Detect which cell encompasses the target text, then output its [x, y] center coordinate. 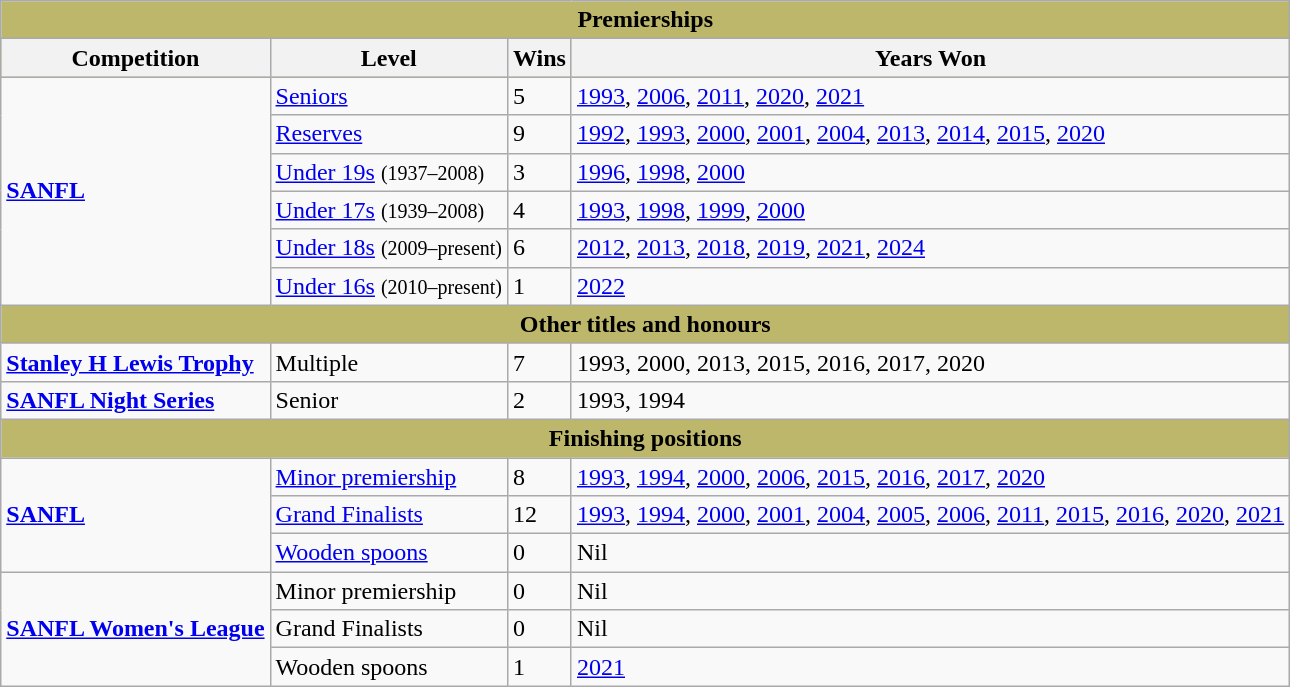
Reserves [388, 134]
1993, 1994, 2000, 2006, 2015, 2016, 2017, 2020 [930, 477]
5 [539, 96]
6 [539, 248]
Wins [539, 58]
Other titles and honours [646, 324]
Under 17s (1939–2008) [388, 210]
1996, 1998, 2000 [930, 172]
Under 16s (2010–present) [388, 286]
7 [539, 362]
SANFL Night Series [136, 400]
1993, 2006, 2011, 2020, 2021 [930, 96]
2 [539, 400]
Years Won [930, 58]
Under 19s (1937–2008) [388, 172]
1993, 2000, 2013, 2015, 2016, 2017, 2020 [930, 362]
1992, 1993, 2000, 2001, 2004, 2013, 2014, 2015, 2020 [930, 134]
3 [539, 172]
SANFL Women's League [136, 629]
12 [539, 515]
Under 18s (2009–present) [388, 248]
Level [388, 58]
8 [539, 477]
Senior [388, 400]
2022 [930, 286]
Finishing positions [646, 438]
1993, 1994 [930, 400]
Premierships [646, 20]
2012, 2013, 2018, 2019, 2021, 2024 [930, 248]
Stanley H Lewis Trophy [136, 362]
1993, 1994, 2000, 2001, 2004, 2005, 2006, 2011, 2015, 2016, 2020, 2021 [930, 515]
Multiple [388, 362]
9 [539, 134]
1993, 1998, 1999, 2000 [930, 210]
2021 [930, 667]
Competition [136, 58]
4 [539, 210]
Seniors [388, 96]
